Pinpoint the cell where the given text exists, returning its [X, Y] midpoint coordinate. 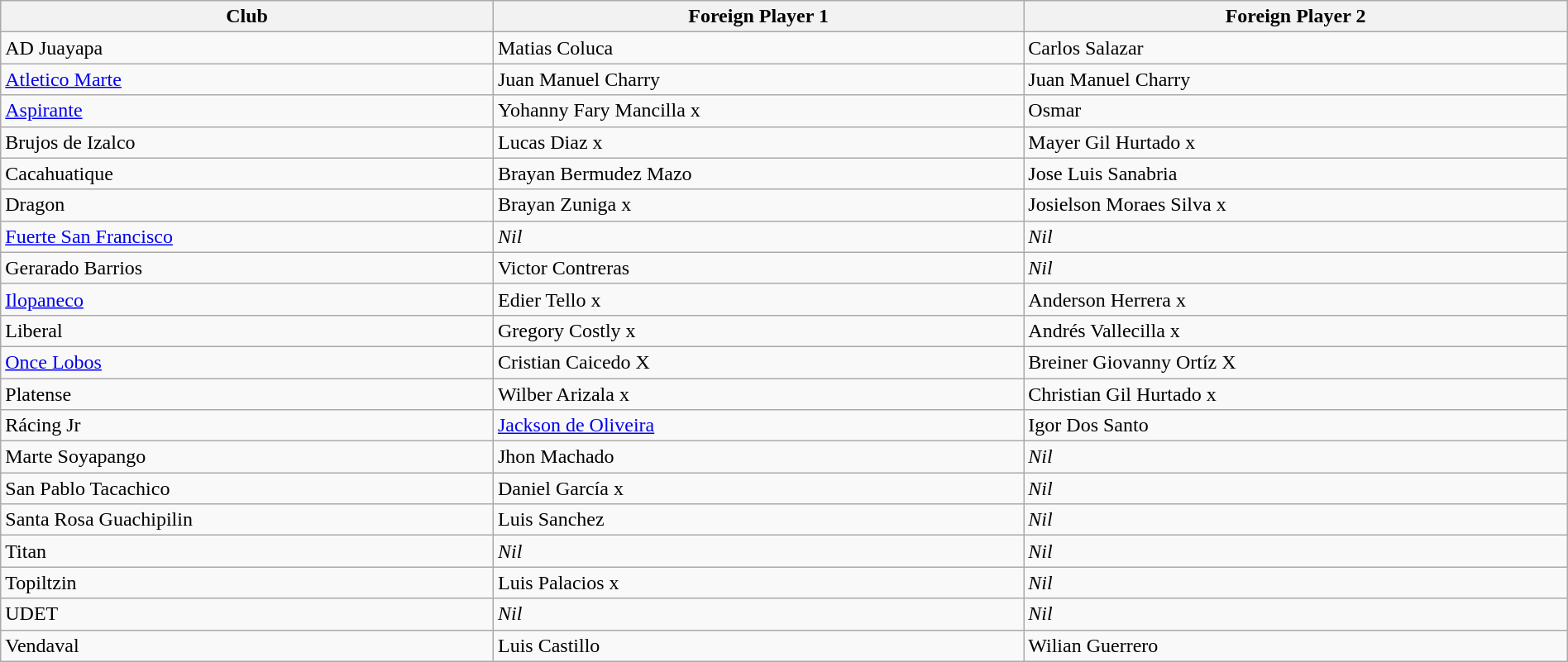
Edier Tello x [758, 299]
Vendaval [247, 645]
AD Juayapa [247, 48]
Carlos Salazar [1295, 48]
Andrés Vallecilla x [1295, 331]
Santa Rosa Guachipilin [247, 520]
San Pablo Tacachico [247, 488]
Jackson de Oliveira [758, 426]
Yohanny Fary Mancilla x [758, 111]
Mayer Gil Hurtado x [1295, 142]
Liberal [247, 331]
Rácing Jr [247, 426]
Breiner Giovanny Ortíz X [1295, 362]
Anderson Herrera x [1295, 299]
Club [247, 17]
Jhon Machado [758, 457]
Ilopaneco [247, 299]
Foreign Player 1 [758, 17]
Gerarado Barrios [247, 268]
Josielson Moraes Silva x [1295, 205]
Daniel García x [758, 488]
Marte Soyapango [247, 457]
Brayan Bermudez Mazo [758, 174]
Fuerte San Francisco [247, 236]
Wilber Arizala x [758, 394]
Lucas Diaz x [758, 142]
Osmar [1295, 111]
Foreign Player 2 [1295, 17]
Victor Contreras [758, 268]
Atletico Marte [247, 79]
Aspirante [247, 111]
Titan [247, 551]
Gregory Costly x [758, 331]
Luis Castillo [758, 645]
Christian Gil Hurtado x [1295, 394]
Platense [247, 394]
Igor Dos Santo [1295, 426]
Matias Coluca [758, 48]
Cristian Caicedo X [758, 362]
Once Lobos [247, 362]
UDET [247, 614]
Brujos de Izalco [247, 142]
Luis Palacios x [758, 583]
Dragon [247, 205]
Topiltzin [247, 583]
Jose Luis Sanabria [1295, 174]
Brayan Zuniga x [758, 205]
Cacahuatique [247, 174]
Wilian Guerrero [1295, 645]
Luis Sanchez [758, 520]
